Pinpoint the cell where the given text exists, returning its [X, Y] midpoint coordinate. 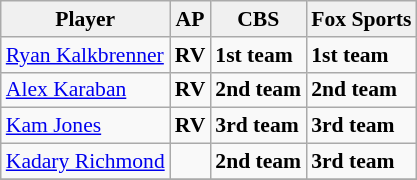
Kadary Richmond [86, 162]
Fox Sports [361, 19]
Kam Jones [86, 126]
Ryan Kalkbrenner [86, 55]
Alex Karaban [86, 90]
Player [86, 19]
CBS [258, 19]
AP [190, 19]
